From the cell containing the given text, extract its center point as (X, Y) coordinate. 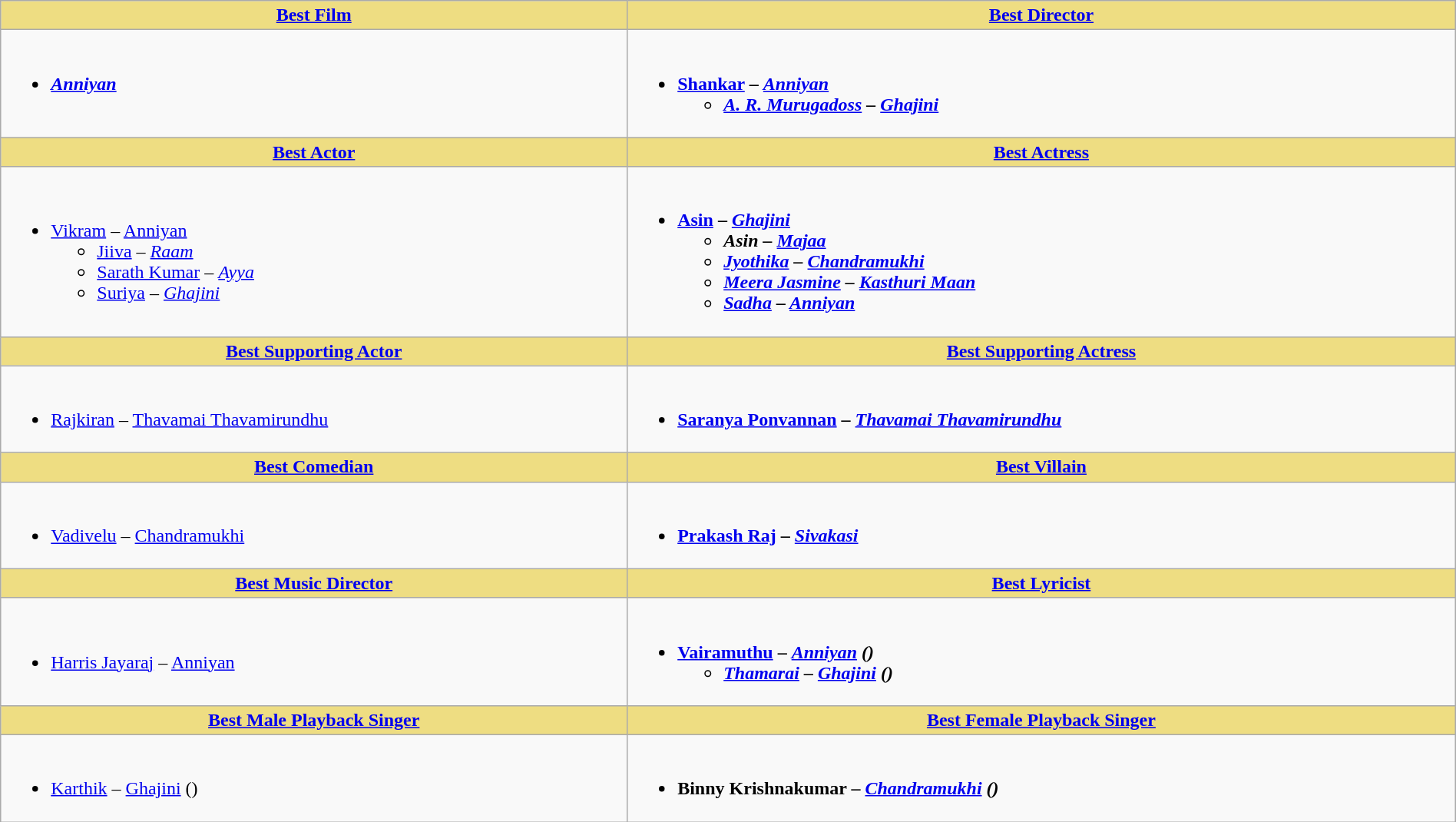
Karthik – Ghajini () (314, 777)
Rajkiran – Thavamai Thavamirundhu (314, 409)
Best Music Director (314, 583)
Shankar – AnniyanA. R. Murugadoss – Ghajini (1041, 84)
Harris Jayaraj – Anniyan (314, 651)
Best Female Playback Singer (1041, 720)
Vadivelu – Chandramukhi (314, 525)
Best Lyricist (1041, 583)
Best Comedian (314, 467)
Best Male Playback Singer (314, 720)
Anniyan (314, 84)
Best Actress (1041, 152)
Best Film (314, 15)
Binny Krishnakumar – Chandramukhi () (1041, 777)
Best Supporting Actress (1041, 351)
Best Director (1041, 15)
Vairamuthu – Anniyan ()Thamarai – Ghajini () (1041, 651)
Best Villain (1041, 467)
Best Actor (314, 152)
Asin – GhajiniAsin – MajaaJyothika – ChandramukhiMeera Jasmine – Kasthuri MaanSadha – Anniyan (1041, 252)
Prakash Raj – Sivakasi (1041, 525)
Vikram – AnniyanJiiva – RaamSarath Kumar – AyyaSuriya – Ghajini (314, 252)
Saranya Ponvannan – Thavamai Thavamirundhu (1041, 409)
Best Supporting Actor (314, 351)
